Pinpoint the cell where the given text exists, returning its [X, Y] midpoint coordinate. 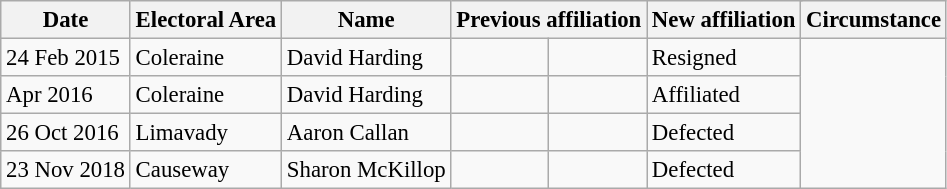
23 Nov 2018 [66, 170]
Electoral Area [206, 20]
Affiliated [724, 95]
Sharon McKillop [366, 170]
New affiliation [724, 20]
Aaron Callan [366, 133]
24 Feb 2015 [66, 58]
26 Oct 2016 [66, 133]
Limavady [206, 133]
Date [66, 20]
Apr 2016 [66, 95]
Circumstance [874, 20]
Previous affiliation [549, 20]
Causeway [206, 170]
Name [366, 20]
Resigned [724, 58]
